Return the [x, y] coordinate for the center point of the cell that contains the specified text.  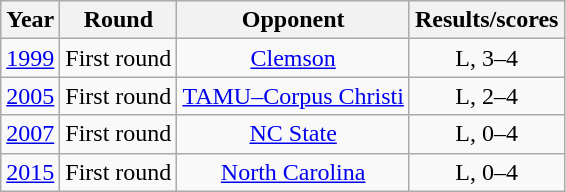
L, 2–4 [486, 96]
Round [118, 20]
2015 [30, 172]
North Carolina [293, 172]
Results/scores [486, 20]
L, 3–4 [486, 58]
Opponent [293, 20]
2005 [30, 96]
TAMU–Corpus Christi [293, 96]
1999 [30, 58]
Clemson [293, 58]
NC State [293, 134]
Year [30, 20]
2007 [30, 134]
